Determine the (x, y) coordinate at the center of the cell enclosing the given text.  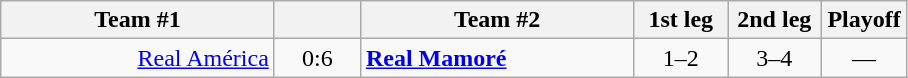
0:6 (317, 58)
1st leg (681, 20)
— (864, 58)
Playoff (864, 20)
Team #2 (497, 20)
2nd leg (775, 20)
Real Mamoré (497, 58)
1–2 (681, 58)
3–4 (775, 58)
Team #1 (138, 20)
Real América (138, 58)
